Provide the (X, Y) coordinate of the cell's center where the given text is located.  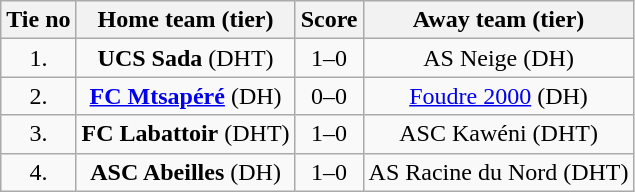
FC Labattoir (DHT) (186, 134)
Away team (tier) (498, 20)
3. (38, 134)
4. (38, 172)
Foudre 2000 (DH) (498, 96)
0–0 (329, 96)
1. (38, 58)
AS Racine du Nord (DHT) (498, 172)
Score (329, 20)
AS Neige (DH) (498, 58)
ASC Abeilles (DH) (186, 172)
Home team (tier) (186, 20)
Tie no (38, 20)
UCS Sada (DHT) (186, 58)
2. (38, 96)
FC Mtsapéré (DH) (186, 96)
ASC Kawéni (DHT) (498, 134)
